Provide the [X, Y] coordinate of the cell's center where the given text is located.  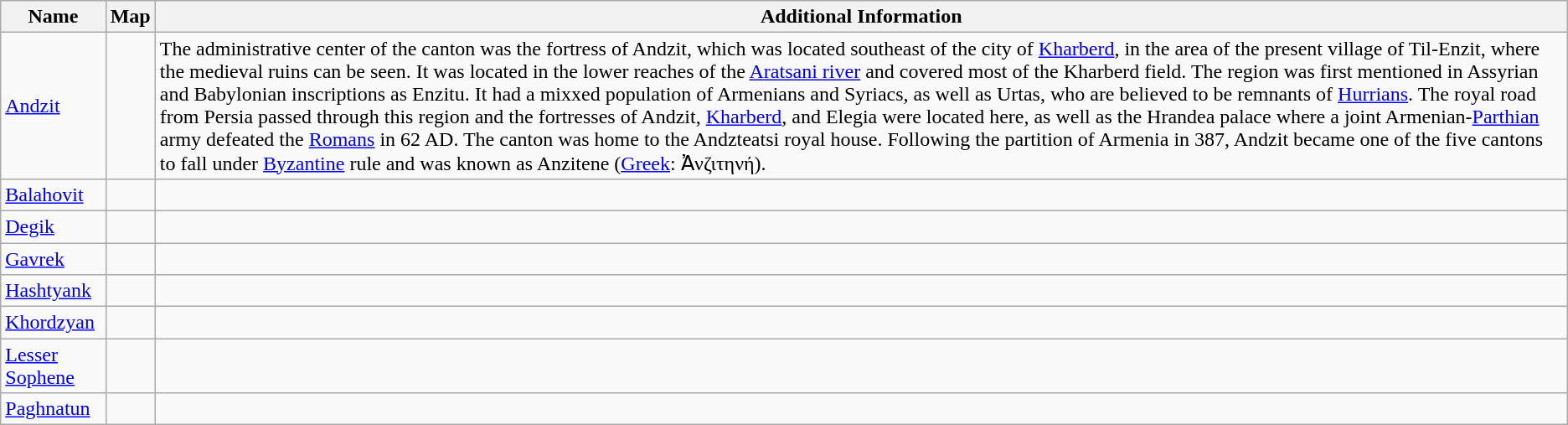
Gavrek [54, 259]
Khordzyan [54, 323]
Map [131, 17]
Degik [54, 226]
Name [54, 17]
Paghnatun [54, 409]
Lesser Sophene [54, 365]
Additional Information [861, 17]
Hashtyank [54, 291]
Balahovit [54, 194]
Andzit [54, 106]
